Provide the [x, y] coordinate of the cell's center where the given text is located.  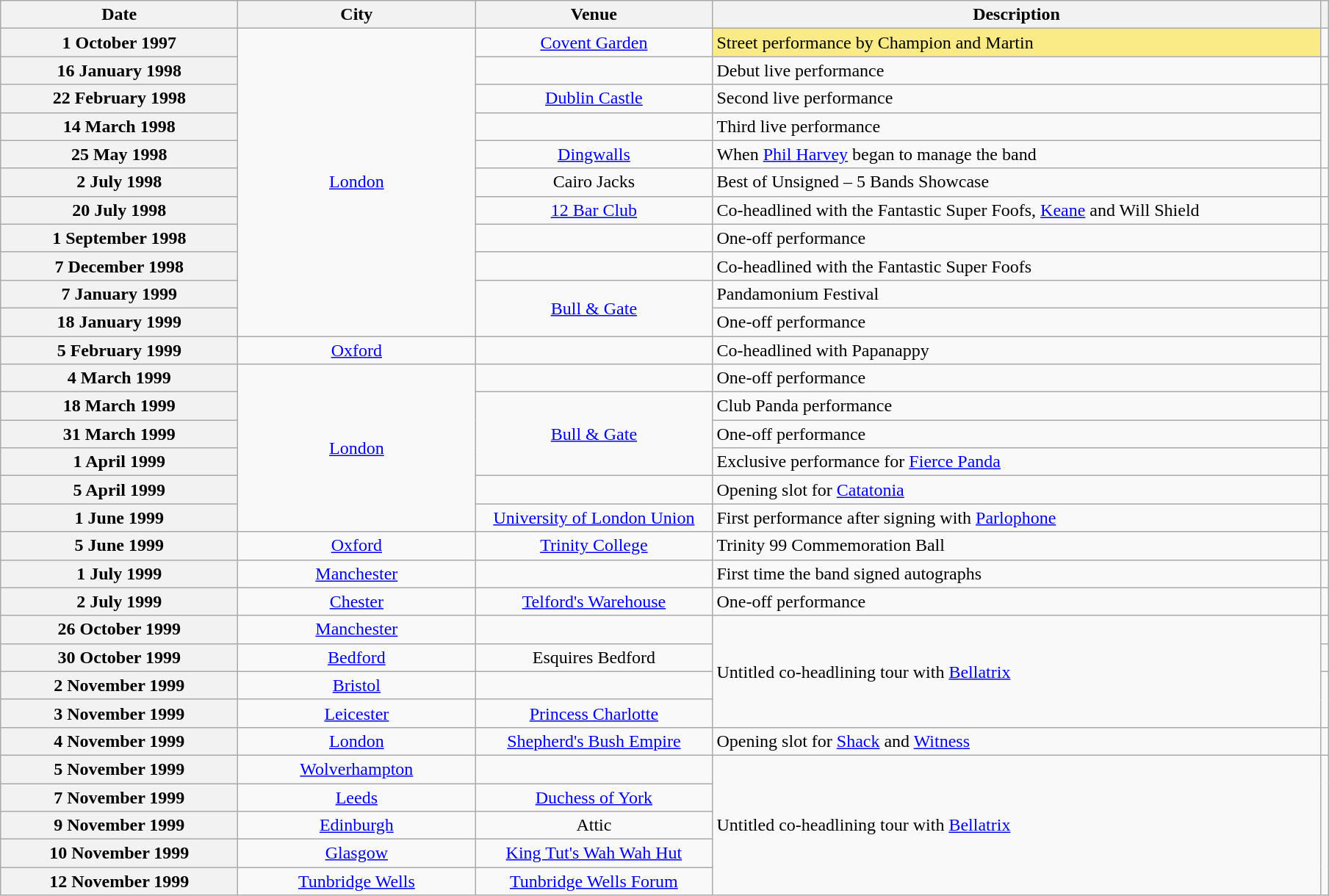
Attic [594, 825]
7 January 1999 [119, 294]
1 September 1998 [119, 238]
Pandamonium Festival [1017, 294]
Bedford [357, 657]
Duchess of York [594, 797]
Chester [357, 601]
5 February 1999 [119, 350]
16 January 1998 [119, 71]
18 January 1999 [119, 322]
Club Panda performance [1017, 406]
2 July 1998 [119, 182]
2 November 1999 [119, 685]
Venue [594, 15]
City [357, 15]
Date [119, 15]
When Phil Harvey began to manage the band [1017, 154]
4 November 1999 [119, 741]
Tunbridge Wells [357, 881]
1 October 1997 [119, 43]
4 March 1999 [119, 378]
18 March 1999 [119, 406]
Description [1017, 15]
7 December 1998 [119, 266]
Best of Unsigned – 5 Bands Showcase [1017, 182]
Esquires Bedford [594, 657]
Trinity College [594, 546]
Tunbridge Wells Forum [594, 881]
Co-headlined with the Fantastic Super Foofs, Keane and Will Shield [1017, 210]
Covent Garden [594, 43]
31 March 1999 [119, 434]
Bristol [357, 685]
1 July 1999 [119, 574]
Wolverhampton [357, 769]
Third live performance [1017, 126]
Dublin Castle [594, 98]
5 November 1999 [119, 769]
Telford's Warehouse [594, 601]
Leicester [357, 713]
12 Bar Club [594, 210]
30 October 1999 [119, 657]
Trinity 99 Commemoration Ball [1017, 546]
5 April 1999 [119, 490]
Opening slot for Shack and Witness [1017, 741]
7 November 1999 [119, 797]
Shepherd's Bush Empire [594, 741]
Co-headlined with the Fantastic Super Foofs [1017, 266]
10 November 1999 [119, 853]
Edinburgh [357, 825]
20 July 1998 [119, 210]
3 November 1999 [119, 713]
2 July 1999 [119, 601]
5 June 1999 [119, 546]
First performance after signing with Parlophone [1017, 518]
University of London Union [594, 518]
Opening slot for Catatonia [1017, 490]
Cairo Jacks [594, 182]
Second live performance [1017, 98]
Princess Charlotte [594, 713]
Leeds [357, 797]
Co-headlined with Papanappy [1017, 350]
Exclusive performance for Fierce Panda [1017, 462]
22 February 1998 [119, 98]
Glasgow [357, 853]
12 November 1999 [119, 881]
25 May 1998 [119, 154]
Street performance by Champion and Martin [1017, 43]
Dingwalls [594, 154]
9 November 1999 [119, 825]
26 October 1999 [119, 629]
14 March 1998 [119, 126]
First time the band signed autographs [1017, 574]
King Tut's Wah Wah Hut [594, 853]
1 June 1999 [119, 518]
1 April 1999 [119, 462]
Debut live performance [1017, 71]
